Provide the (x, y) coordinate of the cell's center where the given text is located.  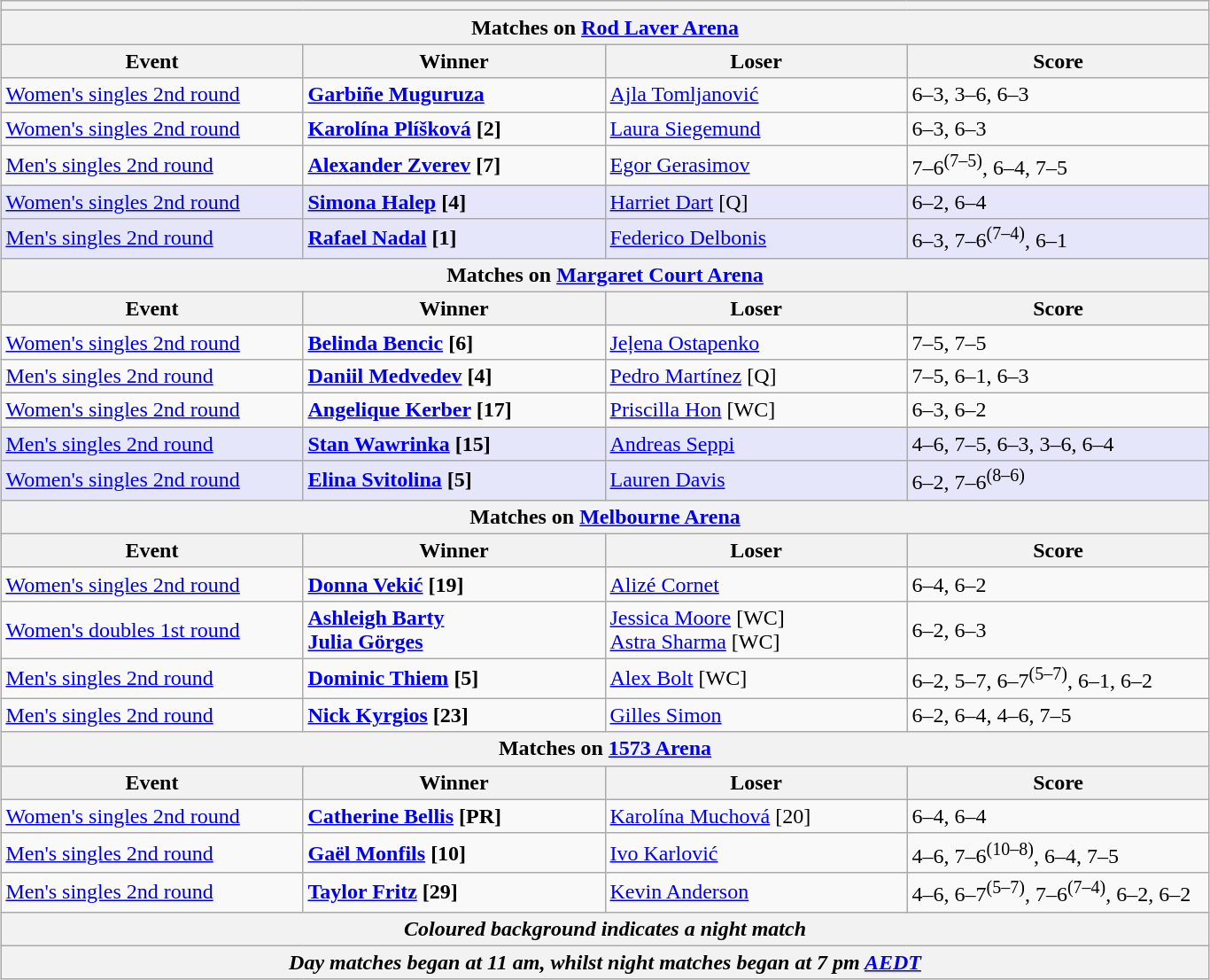
7–5, 6–1, 6–3 (1058, 376)
Alex Bolt [WC] (756, 679)
Jessica Moore [WC] Astra Sharma [WC] (756, 629)
Simona Halep [4] (454, 202)
6–2, 6–4 (1058, 202)
6–2, 5–7, 6–7(5–7), 6–1, 6–2 (1058, 679)
Daniil Medvedev [4] (454, 376)
7–5, 7–5 (1058, 342)
4–6, 6–7(5–7), 7–6(7–4), 6–2, 6–2 (1058, 893)
4–6, 7–5, 6–3, 3–6, 6–4 (1058, 444)
Federico Delbonis (756, 239)
Garbiñe Muguruza (454, 95)
Harriet Dart [Q] (756, 202)
Women's doubles 1st round (152, 629)
Alexander Zverev [7] (454, 165)
Matches on 1573 Arena (605, 749)
6–2, 6–3 (1058, 629)
Catherine Bellis [PR] (454, 816)
Gilles Simon (756, 715)
Day matches began at 11 am, whilst night matches began at 7 pm AEDT (605, 962)
Rafael Nadal [1] (454, 239)
Dominic Thiem [5] (454, 679)
Laura Siegemund (756, 128)
6–3, 3–6, 6–3 (1058, 95)
Pedro Martínez [Q] (756, 376)
Alizé Cornet (756, 584)
Matches on Melbourne Arena (605, 517)
6–3, 7–6(7–4), 6–1 (1058, 239)
6–2, 6–4, 4–6, 7–5 (1058, 715)
Stan Wawrinka [15] (454, 444)
Coloured background indicates a night match (605, 929)
Elina Svitolina [5] (454, 480)
Angelique Kerber [17] (454, 409)
Jeļena Ostapenko (756, 342)
Donna Vekić [19] (454, 584)
Gaël Monfils [10] (454, 852)
Priscilla Hon [WC] (756, 409)
6–2, 7–6(8–6) (1058, 480)
4–6, 7–6(10–8), 6–4, 7–5 (1058, 852)
Lauren Davis (756, 480)
Ajla Tomljanović (756, 95)
Karolína Plíšková [2] (454, 128)
6–3, 6–2 (1058, 409)
6–4, 6–2 (1058, 584)
7–6(7–5), 6–4, 7–5 (1058, 165)
Andreas Seppi (756, 444)
Matches on Rod Laver Arena (605, 27)
Egor Gerasimov (756, 165)
Taylor Fritz [29] (454, 893)
6–4, 6–4 (1058, 816)
Matches on Margaret Court Arena (605, 275)
Kevin Anderson (756, 893)
6–3, 6–3 (1058, 128)
Ashleigh Barty Julia Görges (454, 629)
Belinda Bencic [6] (454, 342)
Ivo Karlović (756, 852)
Nick Kyrgios [23] (454, 715)
Karolína Muchová [20] (756, 816)
